Identify which cell holds the provided text, then report its (x, y) central coordinate. 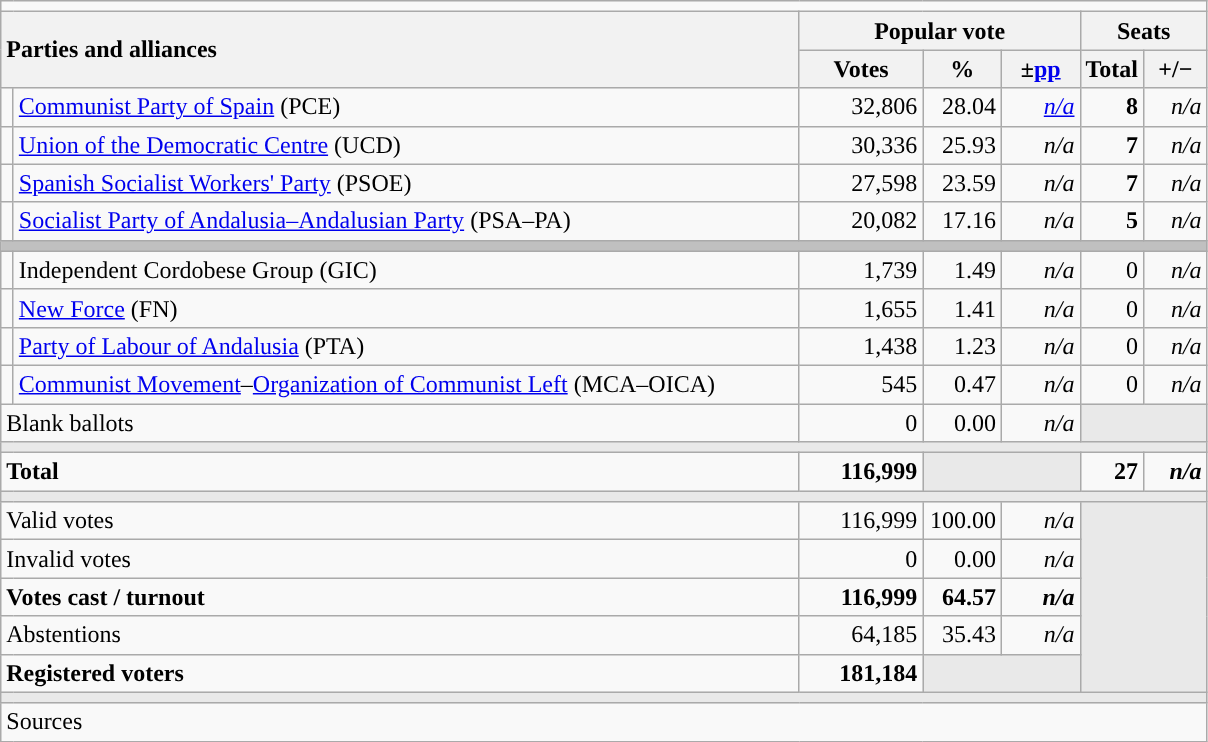
32,806 (861, 107)
Abstentions (400, 635)
New Force (FN) (406, 308)
181,184 (861, 673)
Independent Cordobese Group (GIC) (406, 270)
Popular vote (940, 31)
17.16 (962, 221)
100.00 (962, 521)
Invalid votes (400, 559)
1.41 (962, 308)
Communist Party of Spain (PCE) (406, 107)
Sources (604, 722)
Socialist Party of Andalusia–Andalusian Party (PSA–PA) (406, 221)
1,655 (861, 308)
Communist Movement–Organization of Communist Left (MCA–OICA) (406, 384)
25.93 (962, 145)
Valid votes (400, 521)
64.57 (962, 597)
8 (1112, 107)
1.23 (962, 346)
545 (861, 384)
Registered voters (400, 673)
1,438 (861, 346)
Party of Labour of Andalusia (PTA) (406, 346)
20,082 (861, 221)
5 (1112, 221)
Spanish Socialist Workers' Party (PSOE) (406, 183)
1,739 (861, 270)
27 (1112, 472)
Votes (861, 69)
28.04 (962, 107)
64,185 (861, 635)
+/− (1176, 69)
1.49 (962, 270)
35.43 (962, 635)
Union of the Democratic Centre (UCD) (406, 145)
0.47 (962, 384)
Parties and alliances (400, 50)
% (962, 69)
Votes cast / turnout (400, 597)
Blank ballots (400, 423)
Seats (1144, 31)
30,336 (861, 145)
23.59 (962, 183)
27,598 (861, 183)
±pp (1040, 69)
